Capture the cell that displays the provided text and extract its (x, y) central coordinate. 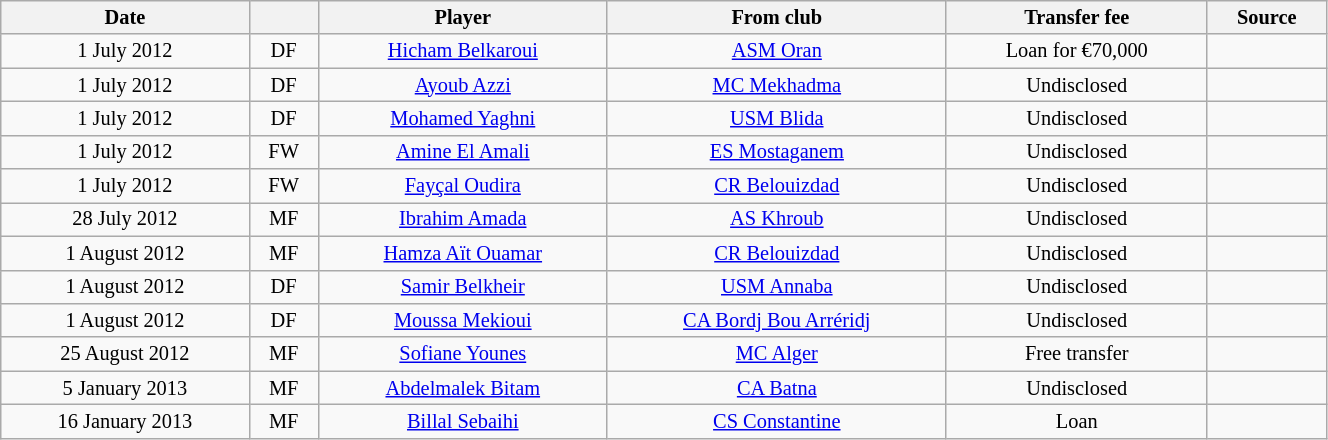
Ayoub Azzi (462, 85)
28 July 2012 (125, 219)
Samir Belkheir (462, 287)
25 August 2012 (125, 354)
MC Mekhadma (776, 85)
Loan for €70,000 (1076, 51)
CA Batna (776, 388)
Loan (1076, 421)
Fayçal Oudira (462, 186)
Amine El Amali (462, 152)
MC Alger (776, 354)
16 January 2013 (125, 421)
Moussa Mekioui (462, 320)
Ibrahim Amada (462, 219)
CA Bordj Bou Arréridj (776, 320)
USM Annaba (776, 287)
Free transfer (1076, 354)
AS Khroub (776, 219)
Mohamed Yaghni (462, 118)
Billal Sebaihi (462, 421)
Abdelmalek Bitam (462, 388)
Hamza Aït Ouamar (462, 253)
ASM Oran (776, 51)
5 January 2013 (125, 388)
Transfer fee (1076, 17)
Source (1266, 17)
ES Mostaganem (776, 152)
From club (776, 17)
Sofiane Younes (462, 354)
CS Constantine (776, 421)
Player (462, 17)
Hicham Belkaroui (462, 51)
Date (125, 17)
USM Blida (776, 118)
